Search for the cell housing the specified text and yield its [X, Y] center coordinate. 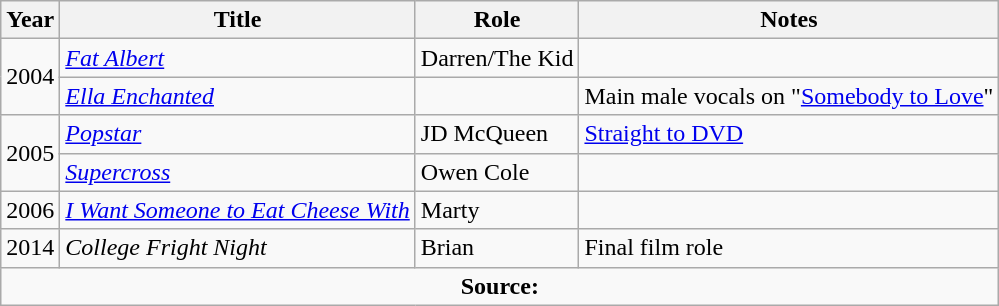
Main male vocals on "Somebody to Love" [789, 96]
Source: [500, 286]
Popstar [238, 134]
Straight to DVD [789, 134]
Fat Albert [238, 58]
Ella Enchanted [238, 96]
Final film role [789, 248]
JD McQueen [497, 134]
2014 [30, 248]
Role [497, 20]
Notes [789, 20]
Marty [497, 210]
2006 [30, 210]
2005 [30, 153]
Year [30, 20]
College Fright Night [238, 248]
Title [238, 20]
Owen Cole [497, 172]
Brian [497, 248]
2004 [30, 77]
Darren/The Kid [497, 58]
Supercross [238, 172]
I Want Someone to Eat Cheese With [238, 210]
